Provide the (X, Y) coordinate of the cell's center where the given text is located.  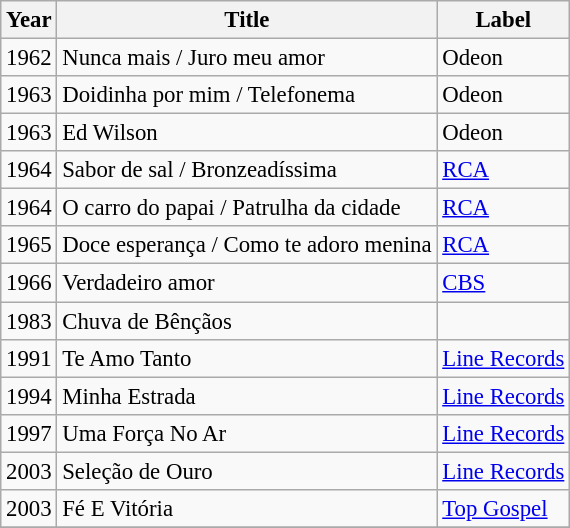
1991 (29, 358)
1983 (29, 321)
O carro do papai / Patrulha da cidade (247, 208)
1997 (29, 433)
Chuva de Bênçãos (247, 321)
Minha Estrada (247, 396)
Year (29, 20)
Seleção de Ouro (247, 471)
1994 (29, 396)
Sabor de sal / Bronzeadíssima (247, 170)
Te Amo Tanto (247, 358)
Ed Wilson (247, 133)
Doce esperança / Como te adoro menina (247, 245)
Label (504, 20)
Verdadeiro amor (247, 283)
CBS (504, 283)
1962 (29, 58)
Nunca mais / Juro meu amor (247, 58)
1965 (29, 245)
Fé E Vitória (247, 509)
Doidinha por mim / Telefonema (247, 95)
1966 (29, 283)
Top Gospel (504, 509)
Uma Força No Ar (247, 433)
Title (247, 20)
